For the text-containing cell, return its midpoint in [x, y] coordinate format. 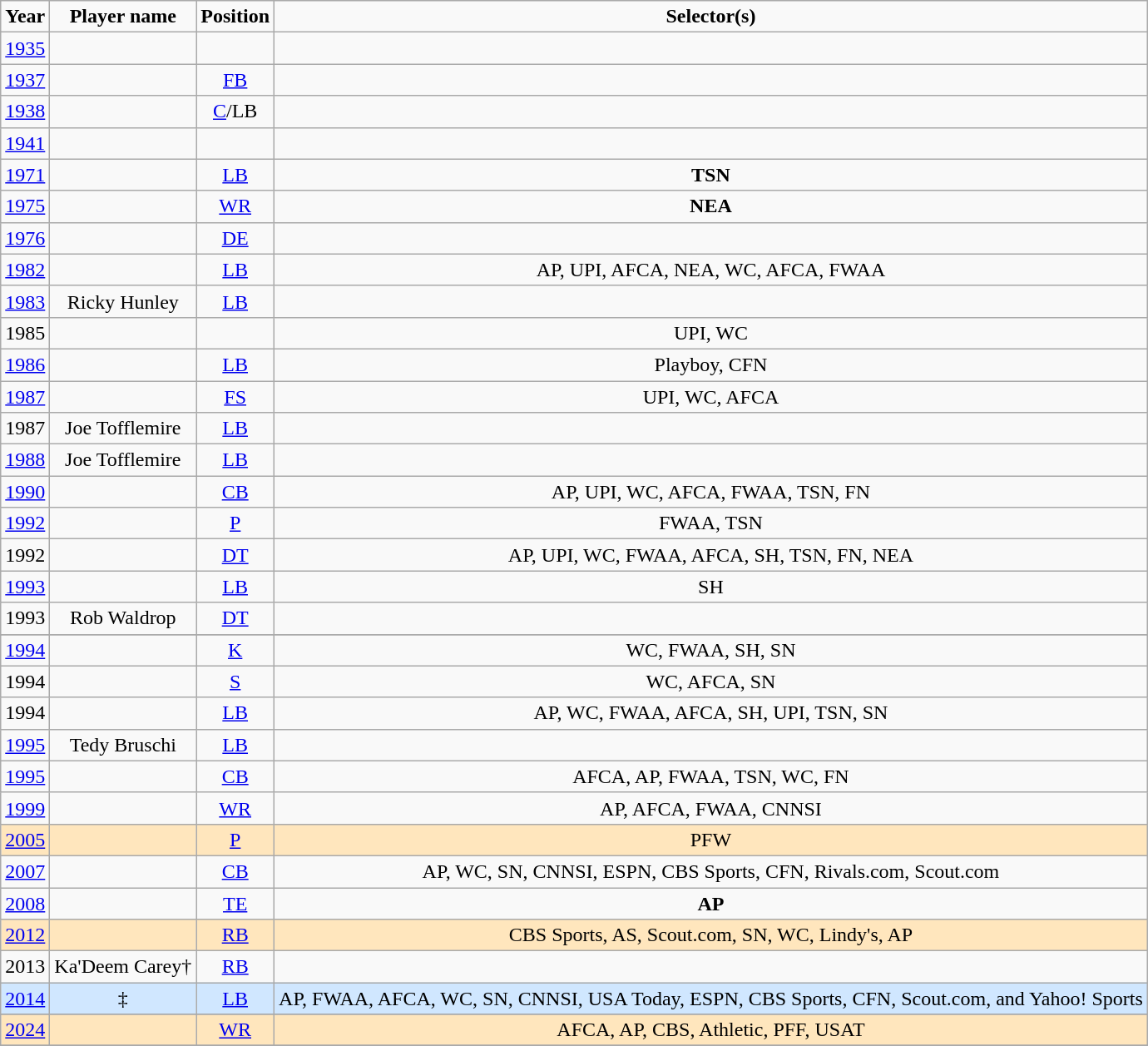
AFCA, AP, FWAA, TSN, WC, FN [711, 776]
1935 [25, 48]
1988 [25, 460]
AP, WC, SN, CNNSI, ESPN, CBS Sports, CFN, Rivals.com, Scout.com [711, 871]
1976 [25, 238]
AP, UPI, WC, AFCA, FWAA, TSN, FN [711, 492]
K [235, 650]
AP, UPI, AFCA, NEA, WC, AFCA, FWAA [711, 270]
UPI, WC, AFCA [711, 397]
TE [235, 903]
1982 [25, 270]
1941 [25, 143]
Player name [123, 17]
AP [711, 903]
FS [235, 397]
‡ [123, 999]
AP, FWAA, AFCA, WC, SN, CNNSI, USA Today, ESPN, CBS Sports, CFN, Scout.com, and Yahoo! Sports [711, 999]
WC, FWAA, SH, SN [711, 650]
Selector(s) [711, 17]
1999 [25, 808]
FWAA, TSN [711, 523]
2005 [25, 840]
CBS Sports, AS, Scout.com, SN, WC, Lindy's, AP [711, 935]
AP, UPI, WC, FWAA, AFCA, SH, TSN, FN, NEA [711, 555]
Tedy Bruschi [123, 745]
PFW [711, 840]
2013 [25, 967]
S [235, 682]
1971 [25, 175]
1938 [25, 112]
1986 [25, 364]
2012 [25, 935]
Position [235, 17]
2007 [25, 871]
DE [235, 238]
Rob Waldrop [123, 618]
TSN [711, 175]
Ricky Hunley [123, 301]
Playboy, CFN [711, 364]
FB [235, 80]
C/LB [235, 112]
Year [25, 17]
2014 [25, 999]
AP, WC, FWAA, AFCA, SH, UPI, TSN, SN [711, 713]
1937 [25, 80]
2024 [25, 1030]
Ka'Deem Carey† [123, 967]
AFCA, AP, CBS, Athletic, PFF, USAT [711, 1030]
AP, AFCA, FWAA, CNNSI [711, 808]
1975 [25, 206]
UPI, WC [711, 333]
SH [711, 587]
1983 [25, 301]
NEA [711, 206]
2008 [25, 903]
WC, AFCA, SN [711, 682]
1985 [25, 333]
1990 [25, 492]
